Extract the (x, y) coordinate from the center of the cell holding the provided text.  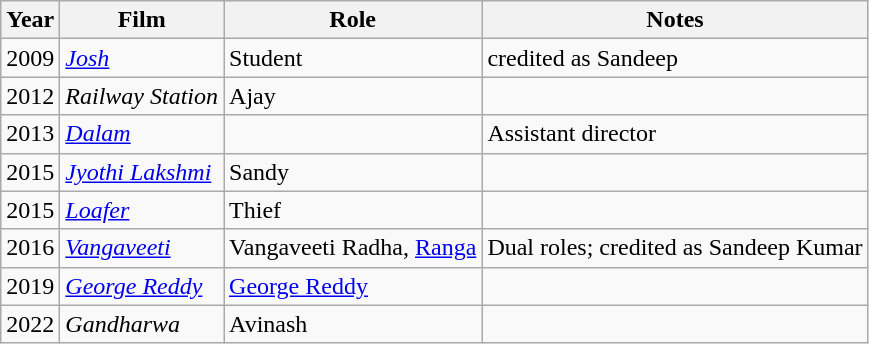
2013 (30, 134)
Railway Station (142, 96)
2019 (30, 286)
Loafer (142, 210)
2016 (30, 248)
Jyothi Lakshmi (142, 172)
Thief (353, 210)
Dual roles; credited as Sandeep Kumar (675, 248)
credited as Sandeep (675, 58)
2022 (30, 324)
Year (30, 20)
2009 (30, 58)
Josh (142, 58)
2012 (30, 96)
Dalam (142, 134)
Assistant director (675, 134)
Role (353, 20)
Student (353, 58)
Notes (675, 20)
Film (142, 20)
Vangaveeti (142, 248)
Gandharwa (142, 324)
Ajay (353, 96)
Avinash (353, 324)
Sandy (353, 172)
Vangaveeti Radha, Ranga (353, 248)
